Determine the (x, y) coordinate at the center of the cell enclosing the given text.  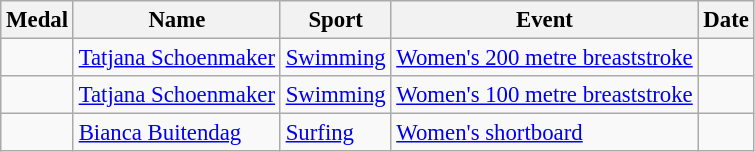
Surfing (336, 133)
Medal (38, 20)
Bianca Buitendag (176, 133)
Name (176, 20)
Women's 100 metre breaststroke (544, 95)
Sport (336, 20)
Event (544, 20)
Women's 200 metre breaststroke (544, 58)
Date (726, 20)
Women's shortboard (544, 133)
